From the cell containing the given text, extract its center point as [x, y] coordinate. 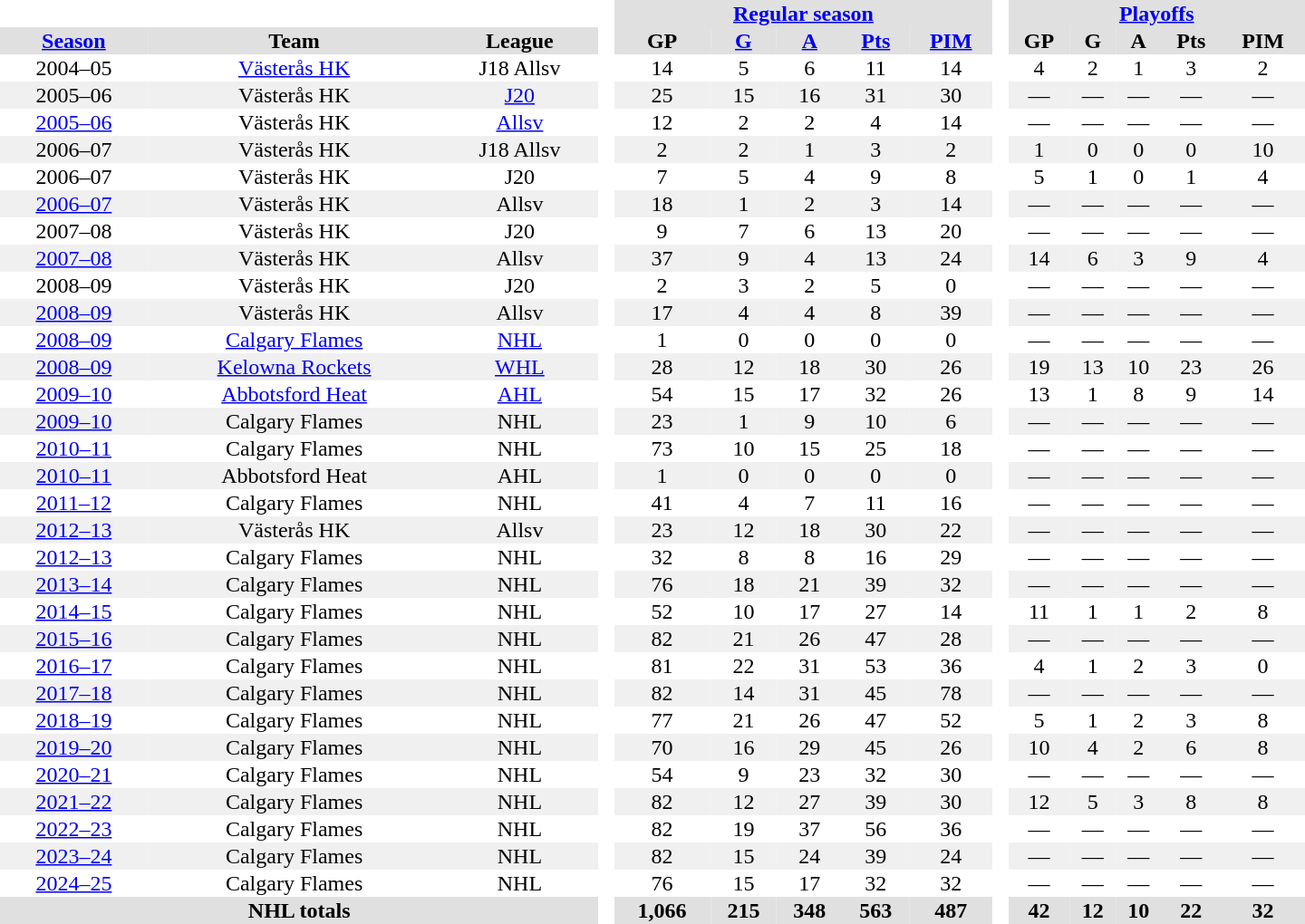
2015–16 [74, 639]
2021–22 [74, 802]
League [519, 41]
348 [810, 910]
2018–19 [74, 720]
41 [662, 503]
56 [875, 829]
487 [952, 910]
563 [875, 910]
2011–12 [74, 503]
WHL [519, 367]
2022–23 [74, 829]
70 [662, 747]
73 [662, 448]
2019–20 [74, 747]
Kelowna Rockets [295, 367]
2017–18 [74, 693]
78 [952, 693]
2016–17 [74, 666]
NHL totals [299, 910]
77 [662, 720]
1,066 [662, 910]
2014–15 [74, 611]
Playoffs [1156, 14]
2020–21 [74, 775]
Regular season [803, 14]
215 [743, 910]
20 [952, 231]
2013–14 [74, 584]
53 [875, 666]
Season [74, 41]
2024–25 [74, 883]
81 [662, 666]
Team [295, 41]
2004–05 [74, 68]
42 [1039, 910]
2023–24 [74, 856]
